For the text-containing cell, return its midpoint in (x, y) coordinate format. 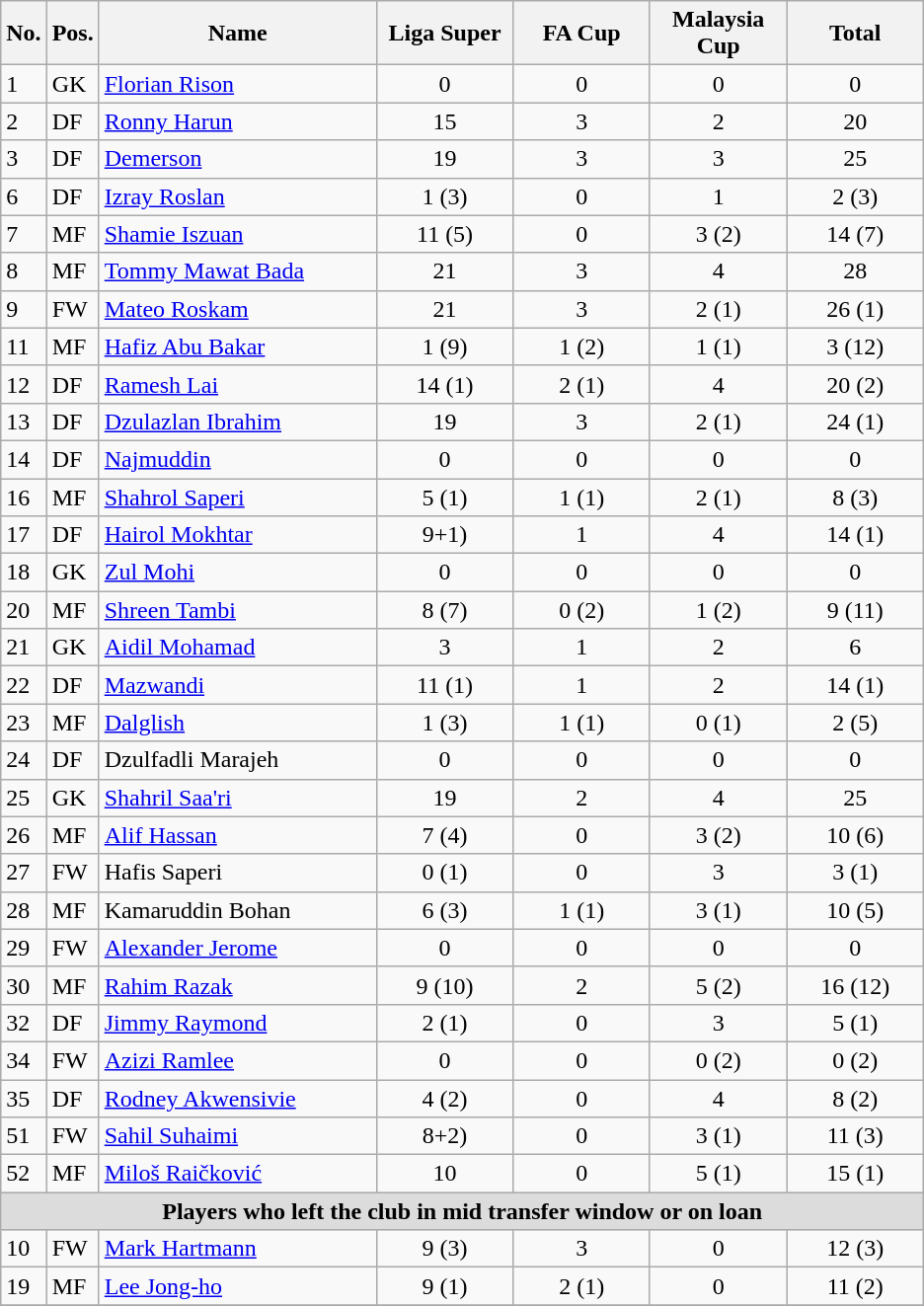
23 (24, 723)
10 (6) (855, 835)
Najmuddin (237, 459)
9 (11) (855, 610)
Hafiz Abu Bakar (237, 346)
11 (2) (855, 1286)
16 (12) (855, 985)
20 (2) (855, 384)
Pos. (73, 34)
15 (1) (855, 1174)
Lee Jong-ho (237, 1286)
Shahril Saa'ri (237, 798)
52 (24, 1174)
11 (5) (444, 234)
10 (5) (855, 910)
8 (3) (855, 497)
Liga Super (444, 34)
15 (444, 121)
13 (24, 422)
Shreen Tambi (237, 610)
29 (24, 948)
Zul Mohi (237, 573)
Rahim Razak (237, 985)
14 (24, 459)
Hafis Saperi (237, 873)
30 (24, 985)
4 (2) (444, 1099)
24 (24, 760)
8 (2) (855, 1099)
Tommy Mawat Bada (237, 271)
2 (3) (855, 196)
8+2) (444, 1136)
32 (24, 1023)
Malaysia Cup (719, 34)
Miloš Raičković (237, 1174)
7 (24, 234)
No. (24, 34)
Demerson (237, 159)
9 (3) (444, 1249)
51 (24, 1136)
Alif Hassan (237, 835)
24 (1) (855, 422)
Ramesh Lai (237, 384)
9 (10) (444, 985)
Florian Rison (237, 84)
11 (3) (855, 1136)
17 (24, 535)
Alexander Jerome (237, 948)
Jimmy Raymond (237, 1023)
Shahrol Saperi (237, 497)
Mazwandi (237, 685)
Players who left the club in mid transfer window or on loan (462, 1211)
Kamaruddin Bohan (237, 910)
16 (24, 497)
2 (5) (855, 723)
11 (24, 346)
35 (24, 1099)
3 (12) (855, 346)
18 (24, 573)
Shamie Iszuan (237, 234)
Sahil Suhaimi (237, 1136)
Name (237, 34)
Mateo Roskam (237, 309)
Azizi Ramlee (237, 1060)
12 (24, 384)
8 (7) (444, 610)
22 (24, 685)
Hairol Mokhtar (237, 535)
8 (24, 271)
5 (2) (719, 985)
9 (24, 309)
26 (1) (855, 309)
6 (3) (444, 910)
9+1) (444, 535)
12 (3) (855, 1249)
1 (9) (444, 346)
Mark Hartmann (237, 1249)
Dalglish (237, 723)
Izray Roslan (237, 196)
9 (1) (444, 1286)
Total (855, 34)
14 (7) (855, 234)
Ronny Harun (237, 121)
Aidil Mohamad (237, 648)
11 (1) (444, 685)
27 (24, 873)
26 (24, 835)
34 (24, 1060)
Dzulazlan Ibrahim (237, 422)
Dzulfadli Marajeh (237, 760)
FA Cup (582, 34)
7 (4) (444, 835)
Rodney Akwensivie (237, 1099)
